Return (X, Y) of the center of cell containing provided text 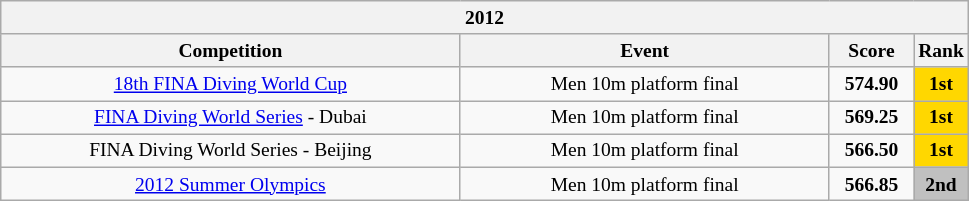
569.25 (871, 118)
2012 (485, 18)
Event (644, 50)
FINA Diving World Series - Dubai (230, 118)
2012 Summer Olympics (230, 184)
Rank (942, 50)
FINA Diving World Series - Beijing (230, 150)
18th FINA Diving World Cup (230, 84)
Score (871, 50)
Competition (230, 50)
2nd (942, 184)
566.85 (871, 184)
566.50 (871, 150)
574.90 (871, 84)
